From the cell containing the given text, extract its center point as (X, Y) coordinate. 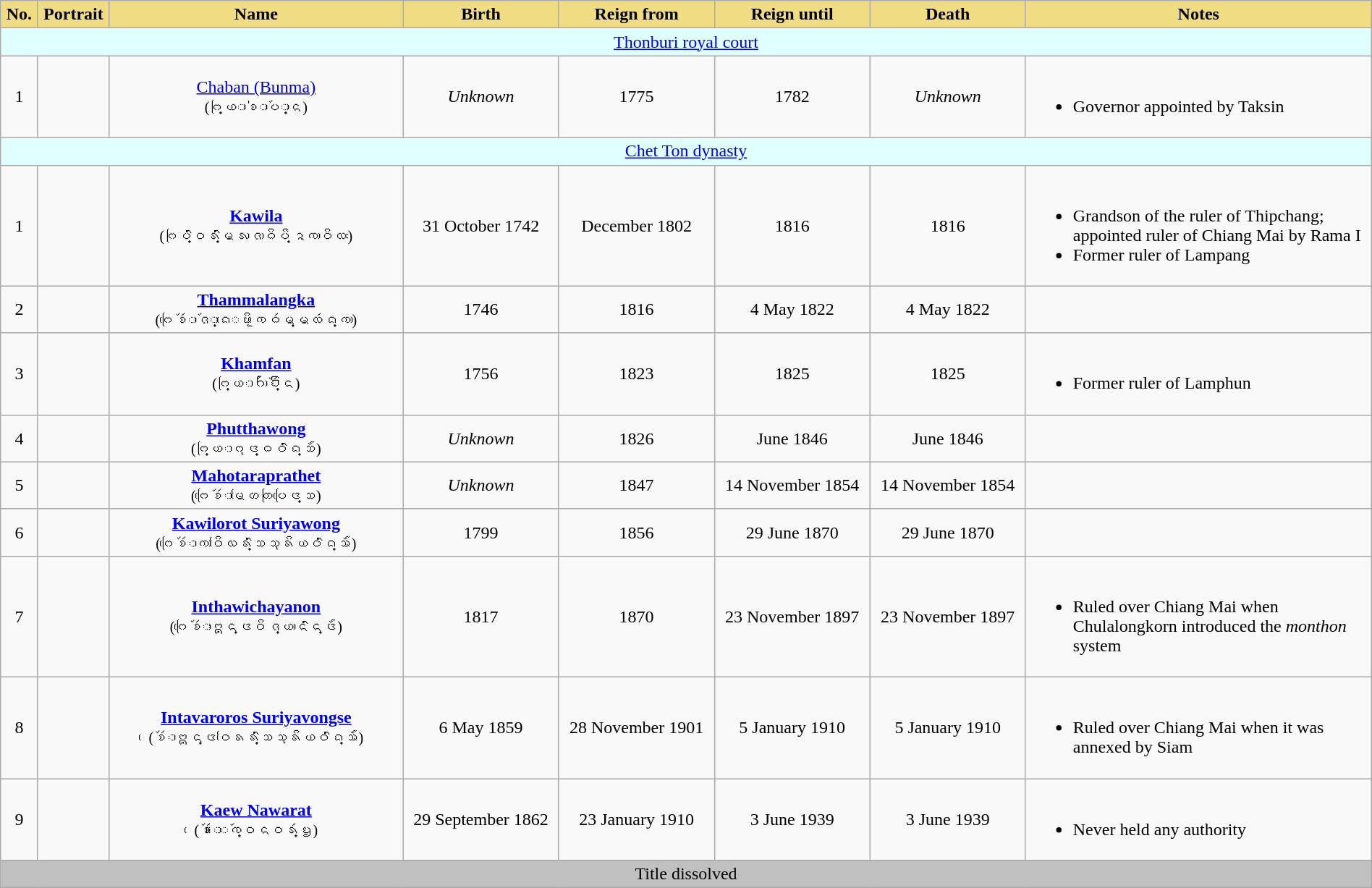
6 (19, 533)
Governor appointed by Taksin (1198, 97)
1782 (792, 97)
Inthawichayanon(ᨻᩕᨧᩮᩢ᩶ᩣᩍᨶ᩠ᨴᩅᩥᨩ᩠ᨿᩣᨶᩫᨶ᩠ᨴ᩼) (256, 617)
Thonburi royal court (686, 42)
1856 (637, 533)
No. (19, 14)
5 (19, 485)
1826 (637, 439)
1870 (637, 617)
Notes (1198, 14)
Reign until (792, 14)
6 May 1859 (480, 727)
1847 (637, 485)
29 September 1862 (480, 819)
Kaew Nawarat(ᨧᩮᩢ᩶ᩣᩯᨠ᩠᩶ᩅᨶᩅᩁᩢ᩠ᨮ) (256, 819)
9 (19, 819)
4 (19, 439)
Portrait (74, 14)
7 (19, 617)
Title dissolved (686, 874)
Chet Ton dynasty (686, 151)
Kawilorot Suriyawong(ᨻᩕᨧᩮᩢ᩶ᩣᨠᩣᩅᩥᩃᩰᩁᩫ᩠ᩈᩈᩩᩁᩥᨿᩅᩫᨦ᩠ᩇ᩼) (256, 533)
23 January 1910 (637, 819)
2 (19, 310)
Kawila(ᨻᩕᨷᩫ᩠ᩅᩁᩫ᩠ᨾᩁᩣᨩᩣᨵᩥᨷᩦ᩠ᨯᨠᩣᩅᩥᩃᩡ) (256, 226)
Name (256, 14)
Former ruler of Lamphun (1198, 373)
1817 (480, 617)
31 October 1742 (480, 226)
Intavaroros Suriyavongse(ᨧᩮᩢ᩶ᩣᩍᨶ᩠ᨴᩅᩁᩰᩁᩫ᩠ᩈᩈᩩᩁᩥᨿᩅᩫᨦ᩠ᩇ᩼) (256, 727)
Birth (480, 14)
1799 (480, 533)
Thammalangka(ᨻᩕᨧᩮᩢ᩶ᩣᨩ᩶ᩣ᩠ᨦᩮᨹᩥᩬᨠᨵᩢᨾ᩠ᨾᩃᩢᨦ᩠ᨠᩣ) (256, 310)
Ruled over Chiang Mai when Chulalongkorn introduced the monthon system (1198, 617)
Death (948, 14)
Mahotaraprathet(ᨻᩕᨧᩮᩢ᩶ᩣᨾᩉᩰᨲᩕᨷᩕᨴᩮ᩠ᩈ) (256, 485)
3 (19, 373)
Chaban (Bunma)(ᨻᩕ᩠ᨿᩣᨧ᩵ᩣᨷ᩶ᩣ᩠ᨶ) (256, 97)
28 November 1901 (637, 727)
Grandson of the ruler of Thipchang; appointed ruler of Chiang Mai by Rama IFormer ruler of Lampang (1198, 226)
1823 (637, 373)
8 (19, 727)
Ruled over Chiang Mai when it was annexed by Siam (1198, 727)
Never held any authority (1198, 819)
Khamfan(ᨻᩕ᩠ᨿᩣᨤᩣᩴᨺᩢ᩠᩶ᨶ) (256, 373)
1756 (480, 373)
December 1802 (637, 226)
1746 (480, 310)
1775 (637, 97)
Reign from (637, 14)
Phutthawong(ᨻᩕ᩠ᨿᩣᨻᩩᨴ᩠ᨵᩅᩫᨦ᩠ᩈ᩼) (256, 439)
